Locate the cell with the specified text and output its [X, Y] center coordinate. 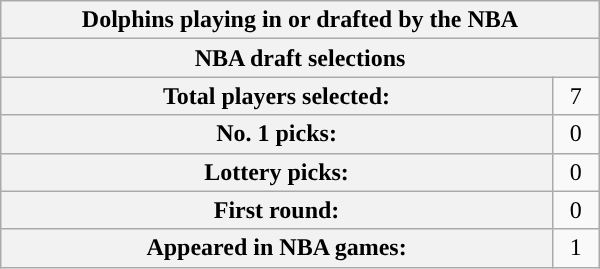
Lottery picks: [277, 172]
Total players selected: [277, 96]
1 [576, 248]
First round: [277, 210]
No. 1 picks: [277, 134]
7 [576, 96]
Dolphins playing in or drafted by the NBA [300, 20]
NBA draft selections [300, 58]
Appeared in NBA games: [277, 248]
